Provide the [X, Y] coordinate of the cell's center where the given text is located.  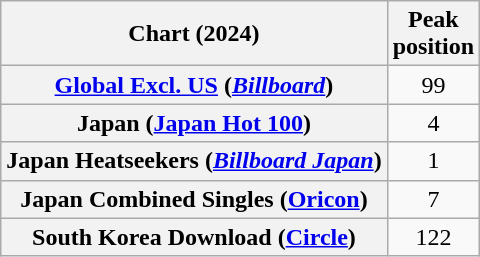
99 [433, 85]
1 [433, 161]
Japan Combined Singles (Oricon) [194, 199]
Global Excl. US (Billboard) [194, 85]
Japan Heatseekers (Billboard Japan) [194, 161]
4 [433, 123]
Peakposition [433, 34]
Japan (Japan Hot 100) [194, 123]
7 [433, 199]
Chart (2024) [194, 34]
South Korea Download (Circle) [194, 237]
122 [433, 237]
